Detect which cell encompasses the target text, then output its (X, Y) center coordinate. 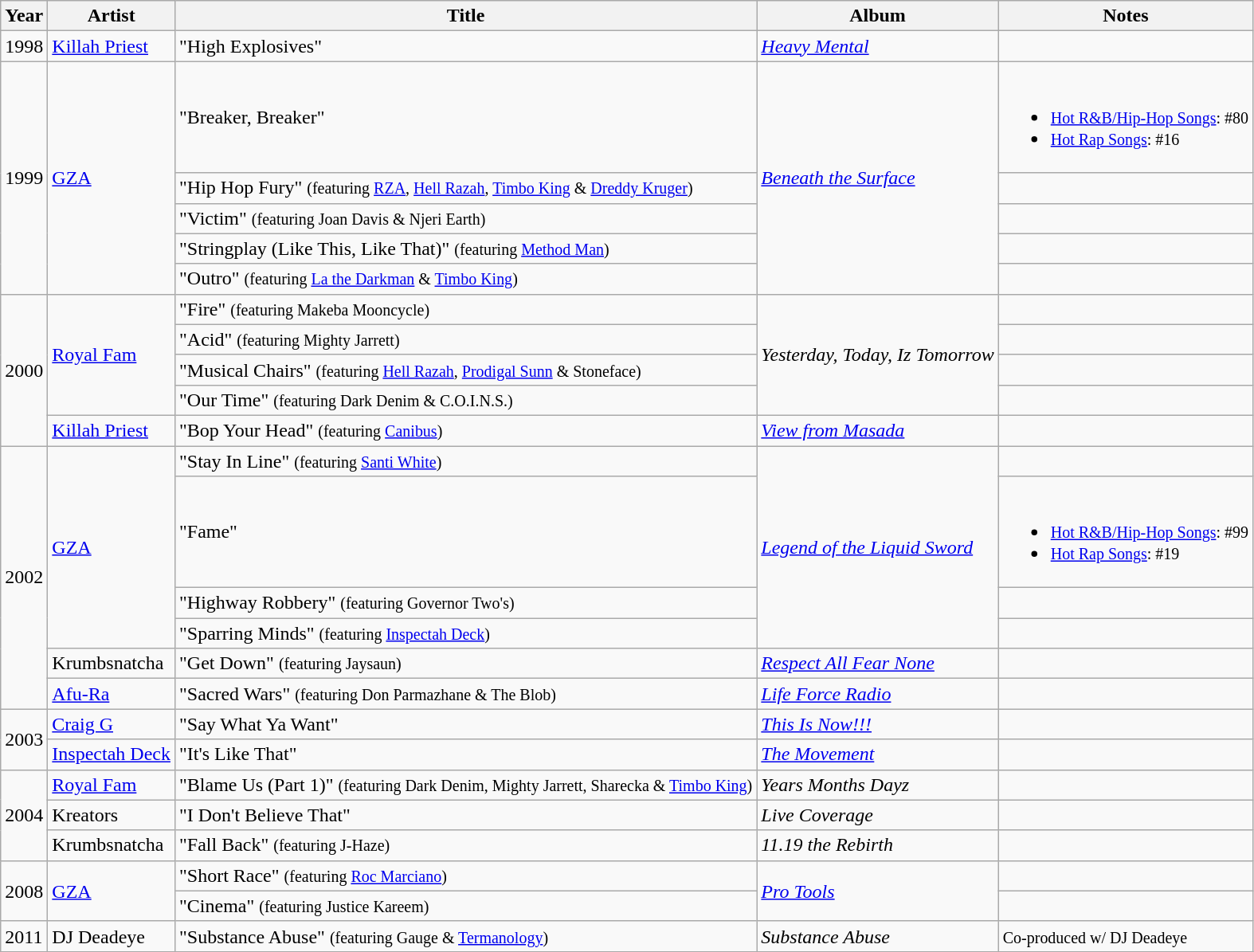
2008 (24, 891)
Kreators (112, 815)
Album (878, 16)
Co-produced w/ DJ Deadeye (1125, 936)
Afu-Ra (112, 694)
"Blame Us (Part 1)" (featuring Dark Denim, Mighty Jarrett, Sharecka & Timbo King) (465, 785)
This Is Now!!! (878, 724)
Title (465, 16)
Hot R&B/Hip-Hop Songs: #80Hot Rap Songs: #16 (1125, 117)
"Short Race" (featuring Roc Marciano) (465, 876)
"Sacred Wars" (featuring Don Parmazhane & The Blob) (465, 694)
"High Explosives" (465, 46)
"Substance Abuse" (featuring Gauge & Termanology) (465, 936)
"Stay In Line" (featuring Santi White) (465, 461)
"Get Down" (featuring Jaysaun) (465, 664)
Craig G (112, 724)
"Hip Hop Fury" (featuring RZA, Hell Razah, Timbo King & Dreddy Kruger) (465, 188)
2002 (24, 578)
Live Coverage (878, 815)
"Fire" (featuring Makeba Mooncycle) (465, 309)
View from Masada (878, 430)
"It's Like That" (465, 754)
"Fall Back" (featuring J-Haze) (465, 845)
Hot R&B/Hip-Hop Songs: #99Hot Rap Songs: #19 (1125, 532)
Beneath the Surface (878, 178)
"Say What Ya Want" (465, 724)
DJ Deadeye (112, 936)
1998 (24, 46)
"Cinema" (featuring Justice Kareem) (465, 906)
Life Force Radio (878, 694)
Artist (112, 16)
Substance Abuse (878, 936)
2004 (24, 815)
"Highway Robbery" (featuring Governor Two's) (465, 603)
"Stringplay (Like This, Like That)" (featuring Method Man) (465, 249)
Notes (1125, 16)
"Musical Chairs" (featuring Hell Razah, Prodigal Sunn & Stoneface) (465, 370)
2003 (24, 739)
Inspectah Deck (112, 754)
Legend of the Liquid Sword (878, 547)
"Bop Your Head" (featuring Canibus) (465, 430)
11.19 the Rebirth (878, 845)
Pro Tools (878, 891)
Respect All Fear None (878, 664)
"Outro" (featuring La the Darkman & Timbo King) (465, 279)
"Acid" (featuring Mighty Jarrett) (465, 339)
"Victim" (featuring Joan Davis & Njeri Earth) (465, 218)
2011 (24, 936)
Yesterday, Today, Iz Tomorrow (878, 355)
"Sparring Minds" (featuring Inspectah Deck) (465, 633)
1999 (24, 178)
Years Months Dayz (878, 785)
2000 (24, 370)
"Fame" (465, 532)
"I Don't Believe That" (465, 815)
"Breaker, Breaker" (465, 117)
Heavy Mental (878, 46)
The Movement (878, 754)
Year (24, 16)
"Our Time" (featuring Dark Denim & C.O.I.N.S.) (465, 400)
